Locate the cell with the specified text and output its [x, y] center coordinate. 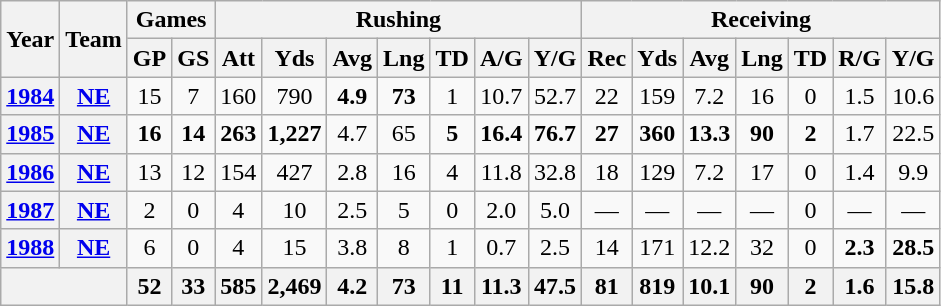
11.8 [501, 172]
A/G [501, 58]
52.7 [555, 96]
1986 [30, 172]
Team [94, 39]
33 [194, 286]
160 [238, 96]
Rec [607, 58]
32 [762, 248]
0.7 [501, 248]
154 [238, 172]
790 [294, 96]
1988 [30, 248]
6 [149, 248]
1,227 [294, 134]
3.8 [352, 248]
47.5 [555, 286]
Receiving [761, 20]
10.6 [913, 96]
27 [607, 134]
8 [404, 248]
11.3 [501, 286]
2.3 [860, 248]
1.6 [860, 286]
32.8 [555, 172]
5.0 [555, 210]
585 [238, 286]
Att [238, 58]
22 [607, 96]
28.5 [913, 248]
R/G [860, 58]
4.2 [352, 286]
52 [149, 286]
2.8 [352, 172]
12.2 [710, 248]
Rushing [398, 20]
263 [238, 134]
10.7 [501, 96]
10 [294, 210]
129 [658, 172]
171 [658, 248]
159 [658, 96]
4.9 [352, 96]
13.3 [710, 134]
81 [607, 286]
15.8 [913, 286]
65 [404, 134]
1987 [30, 210]
1984 [30, 96]
2,469 [294, 286]
12 [194, 172]
11 [452, 286]
9.9 [913, 172]
360 [658, 134]
17 [762, 172]
16.4 [501, 134]
1.4 [860, 172]
18 [607, 172]
1.5 [860, 96]
22.5 [913, 134]
7 [194, 96]
76.7 [555, 134]
GP [149, 58]
427 [294, 172]
13 [149, 172]
1.7 [860, 134]
GS [194, 58]
10.1 [710, 286]
Year [30, 39]
819 [658, 286]
Games [170, 20]
2.0 [501, 210]
1985 [30, 134]
4.7 [352, 134]
